From the cell containing the given text, extract its center point as [X, Y] coordinate. 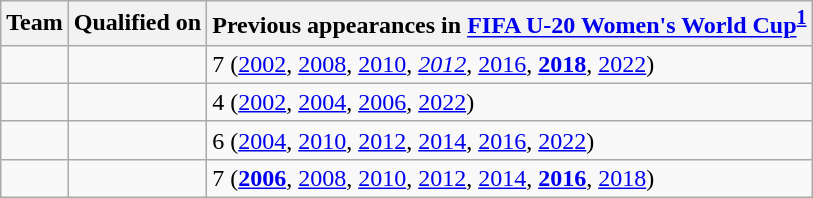
7 (2002, 2008, 2010, 2012, 2016, 2018, 2022) [510, 64]
Team [35, 24]
Qualified on [137, 24]
7 (2006, 2008, 2010, 2012, 2014, 2016, 2018) [510, 178]
4 (2002, 2004, 2006, 2022) [510, 102]
6 (2004, 2010, 2012, 2014, 2016, 2022) [510, 140]
Previous appearances in FIFA U-20 Women's World Cup1 [510, 24]
